Provide the [X, Y] coordinate of the cell's center where the given text is located.  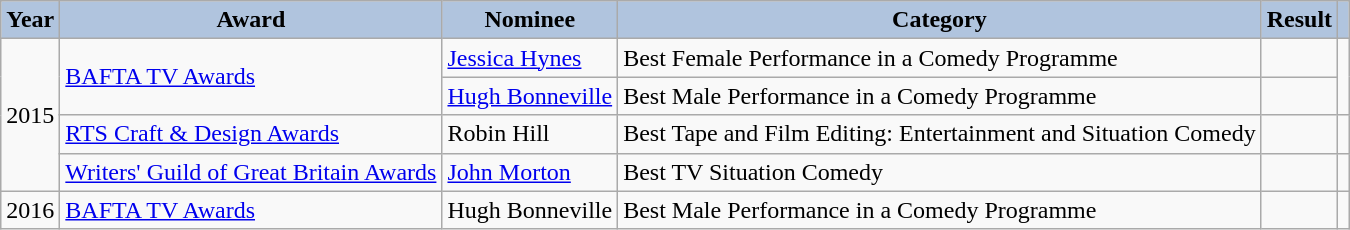
Year [30, 20]
2015 [30, 115]
Jessica Hynes [530, 58]
Nominee [530, 20]
2016 [30, 210]
John Morton [530, 172]
Award [251, 20]
Result [1299, 20]
Robin Hill [530, 134]
Writers' Guild of Great Britain Awards [251, 172]
RTS Craft & Design Awards [251, 134]
Category [940, 20]
Best Tape and Film Editing: Entertainment and Situation Comedy [940, 134]
Best Female Performance in a Comedy Programme [940, 58]
Best TV Situation Comedy [940, 172]
